Provide the (X, Y) coordinate of the cell's center where the given text is located.  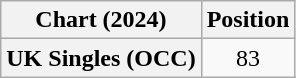
Position (248, 20)
Chart (2024) (101, 20)
83 (248, 58)
UK Singles (OCC) (101, 58)
